Locate the cell with the specified text and output its [x, y] center coordinate. 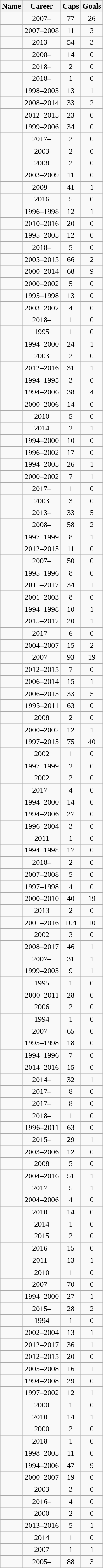
2003–2006 [42, 1152]
2004–2016 [42, 1176]
50 [71, 561]
88 [71, 1562]
16 [71, 1369]
1995–1996 [42, 573]
58 [71, 525]
32 [71, 1079]
1994–1995 [42, 380]
2005–2015 [42, 259]
2013 [42, 910]
41 [71, 187]
38 [71, 392]
2000–2014 [42, 271]
2015 [42, 1236]
2005–2008 [42, 1369]
1998–2005 [42, 1453]
2003–2007 [42, 308]
1995–2005 [42, 235]
2014– [42, 1079]
66 [71, 259]
Name [11, 6]
Goals [92, 6]
2012–2017 [42, 1345]
51 [71, 1176]
2004–2006 [42, 1200]
2003–2009 [42, 175]
1996–2011 [42, 1128]
36 [71, 1345]
93 [71, 657]
1996–1998 [42, 211]
Caps [71, 6]
46 [71, 947]
65 [71, 1031]
1994–1996 [42, 1055]
2010–2016 [42, 223]
1998–2003 [42, 91]
2001–2003 [42, 597]
2002–2004 [42, 1333]
2000–2006 [42, 404]
1999–2006 [42, 127]
2006 [42, 1007]
68 [71, 271]
1996–2002 [42, 452]
2016 [42, 199]
2014–2016 [42, 1067]
2006–2013 [42, 693]
2007 [42, 1550]
Career [42, 6]
77 [71, 18]
1995–2011 [42, 705]
2006–2014 [42, 681]
1999–2003 [42, 971]
2012–2016 [42, 368]
1994–2008 [42, 1381]
2011– [42, 1260]
18 [71, 1043]
2015–2017 [42, 621]
2008–2017 [42, 947]
24 [71, 344]
23 [71, 115]
2000–2011 [42, 995]
1994–2005 [42, 464]
2013–2016 [42, 1526]
104 [71, 923]
2004–2007 [42, 645]
54 [71, 42]
1996–2004 [42, 826]
1997–2015 [42, 742]
75 [71, 742]
2011–2017 [42, 585]
2011 [42, 838]
70 [71, 1284]
2000–2007 [42, 1477]
2001–2016 [42, 923]
1997–2002 [42, 1393]
2000–2010 [42, 898]
6 [71, 633]
2008–2014 [42, 103]
2005– [42, 1562]
2009– [42, 187]
47 [71, 1465]
1997–1998 [42, 886]
